From the cell containing the given text, extract its center point as (x, y) coordinate. 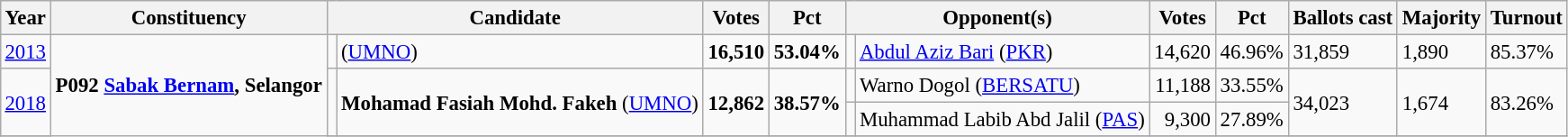
1,890 (1441, 51)
Turnout (1527, 18)
16,510 (736, 51)
2018 (25, 103)
Opponent(s) (997, 18)
Abdul Aziz Bari (PKR) (1003, 51)
14,620 (1183, 51)
46.96% (1251, 51)
2013 (25, 51)
Ballots cast (1343, 18)
38.57% (807, 103)
53.04% (807, 51)
Muhammad Labib Abd Jalil (PAS) (1003, 120)
83.26% (1527, 103)
Warno Dogol (BERSATU) (1003, 86)
34,023 (1343, 103)
9,300 (1183, 120)
27.89% (1251, 120)
85.37% (1527, 51)
Mohamad Fasiah Mohd. Fakeh (UMNO) (520, 103)
31,859 (1343, 51)
11,188 (1183, 86)
Candidate (515, 18)
(UMNO) (520, 51)
1,674 (1441, 103)
Year (25, 18)
33.55% (1251, 86)
Constituency (189, 18)
Majority (1441, 18)
12,862 (736, 103)
P092 Sabak Bernam, Selangor (189, 85)
